Output the (X, Y) coordinate of the center of the cell containing the given text.  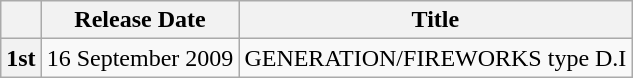
Title (436, 20)
GENERATION/FIREWORKS type D.I (436, 58)
16 September 2009 (140, 58)
1st (21, 58)
Release Date (140, 20)
